Detect which cell encompasses the target text, then output its (X, Y) center coordinate. 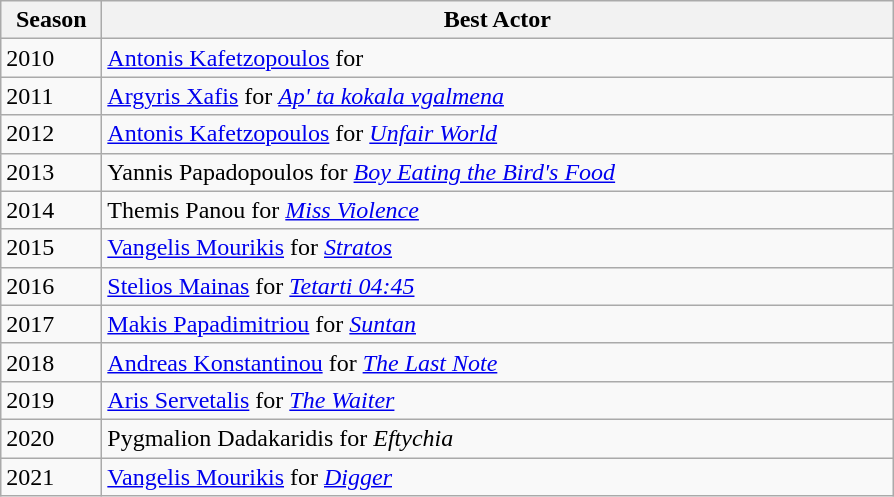
2013 (52, 172)
Antonis Kafetzopoulos for (498, 58)
Vangelis Mourikis for Digger (498, 477)
2011 (52, 96)
Vangelis Mourikis for Stratos (498, 248)
Yannis Papadopoulos for Boy Eating the Bird's Food (498, 172)
2019 (52, 400)
2010 (52, 58)
Andreas Konstantinou for The Last Note (498, 362)
Aris Servetalis for The Waiter (498, 400)
Stelios Mainas for Tetarti 04:45 (498, 286)
Themis Panou for Miss Violence (498, 210)
2016 (52, 286)
Antonis Kafetzopoulos for Unfair World (498, 134)
Best Actor (498, 20)
Season (52, 20)
Pygmalion Dadakaridis for Eftychia (498, 438)
Makis Papadimitriou for Suntan (498, 324)
2020 (52, 438)
2021 (52, 477)
Argyris Xafis for Ap' ta kokala vgalmena (498, 96)
2012 (52, 134)
2014 (52, 210)
2017 (52, 324)
2018 (52, 362)
2015 (52, 248)
